For the text-containing cell, return its midpoint in (X, Y) coordinate format. 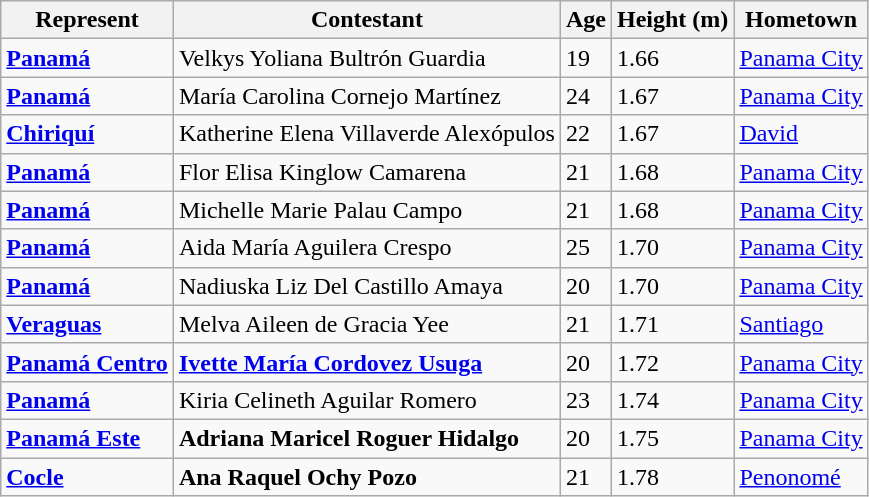
Kiria Celineth Aguilar Romero (366, 400)
Cocle (88, 477)
24 (586, 96)
19 (586, 58)
David (801, 134)
María Carolina Cornejo Martínez (366, 96)
1.75 (672, 438)
22 (586, 134)
Panamá Centro (88, 362)
1.66 (672, 58)
Aida María Aguilera Crespo (366, 248)
Height (m) (672, 20)
Age (586, 20)
1.72 (672, 362)
1.74 (672, 400)
1.78 (672, 477)
Katherine Elena Villaverde Alexópulos (366, 134)
Chiriquí (88, 134)
Hometown (801, 20)
Represent (88, 20)
Nadiuska Liz Del Castillo Amaya (366, 286)
Panamá Este (88, 438)
Michelle Marie Palau Campo (366, 210)
Santiago (801, 324)
Velkys Yoliana Bultrón Guardia (366, 58)
23 (586, 400)
Flor Elisa Kinglow Camarena (366, 172)
Ivette María Cordovez Usuga (366, 362)
1.71 (672, 324)
Penonomé (801, 477)
Adriana Maricel Roguer Hidalgo (366, 438)
Contestant (366, 20)
25 (586, 248)
Melva Aileen de Gracia Yee (366, 324)
Veraguas (88, 324)
Ana Raquel Ochy Pozo (366, 477)
